Determine the (x, y) coordinate at the center of the cell enclosing the given text.  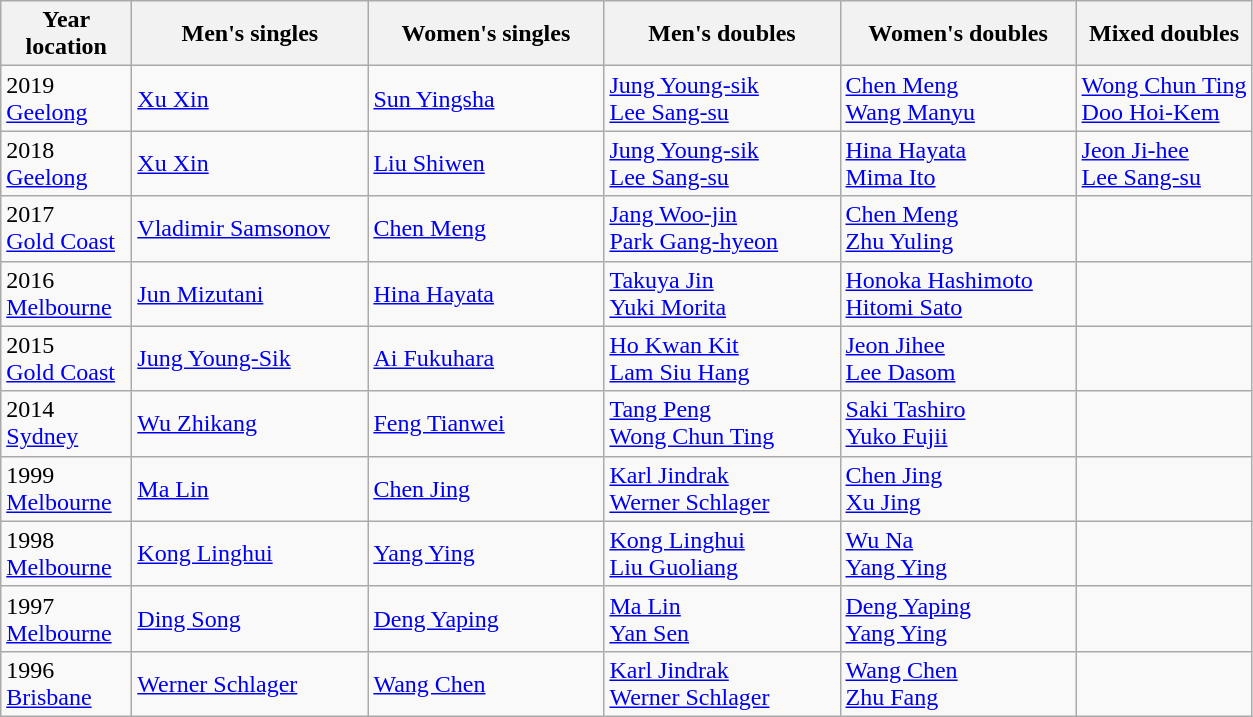
Women's singles (486, 34)
Kong Linghui (250, 554)
Jung Young-Sik (250, 358)
Ma Lin (250, 488)
1996 Brisbane (66, 684)
Mixed doubles (1164, 34)
Wang Chen Zhu Fang (958, 684)
Men's doubles (722, 34)
Chen Meng Wang Manyu (958, 98)
Ding Song (250, 618)
Kong Linghui Liu Guoliang (722, 554)
Honoka Hashimoto Hitomi Sato (958, 294)
Deng Yaping Yang Ying (958, 618)
1997 Melbourne (66, 618)
Liu Shiwen (486, 164)
Men's singles (250, 34)
Hina Hayata Mima Ito (958, 164)
Chen Jing Xu Jing (958, 488)
Feng Tianwei (486, 424)
Wang Chen (486, 684)
Tang Peng Wong Chun Ting (722, 424)
Jeon Ji-hee Lee Sang-su (1164, 164)
Vladimir Samsonov (250, 228)
Jeon Jihee Lee Dasom (958, 358)
2017 Gold Coast (66, 228)
1999 Melbourne (66, 488)
Chen Meng (486, 228)
Chen Meng Zhu Yuling (958, 228)
Sun Yingsha (486, 98)
Wong Chun Ting Doo Hoi-Kem (1164, 98)
Wu Zhikang (250, 424)
2015 Gold Coast (66, 358)
Chen Jing (486, 488)
Deng Yaping (486, 618)
2018 Geelong (66, 164)
2019Geelong (66, 98)
Jang Woo-jin Park Gang-hyeon (722, 228)
Women's doubles (958, 34)
Hina Hayata (486, 294)
Saki Tashiro Yuko Fujii (958, 424)
2014 Sydney (66, 424)
2016 Melbourne (66, 294)
1998 Melbourne (66, 554)
Werner Schlager (250, 684)
Jun Mizutani (250, 294)
Ai Fukuhara (486, 358)
Takuya Jin Yuki Morita (722, 294)
Year location (66, 34)
Ma Lin Yan Sen (722, 618)
Wu Na Yang Ying (958, 554)
Ho Kwan Kit Lam Siu Hang (722, 358)
Yang Ying (486, 554)
